Detect which cell encompasses the target text, then output its (X, Y) center coordinate. 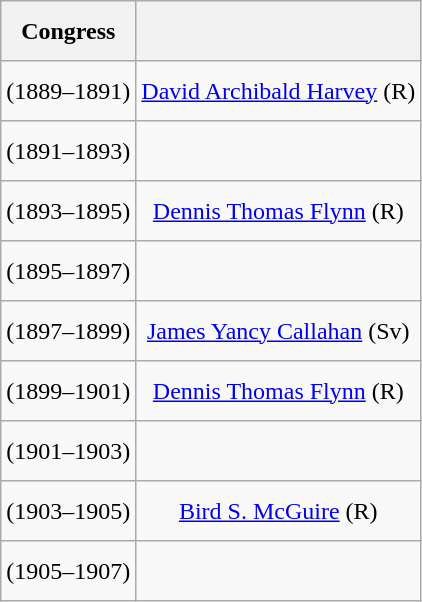
(1893–1895) (68, 211)
(1889–1891) (68, 91)
(1895–1897) (68, 271)
(1891–1893) (68, 151)
(1903–1905) (68, 511)
David Archibald Harvey (R) (278, 91)
(1901–1903) (68, 451)
(1897–1899) (68, 331)
Congress (68, 31)
(1905–1907) (68, 571)
James Yancy Callahan (Sv) (278, 331)
Bird S. McGuire (R) (278, 511)
(1899–1901) (68, 391)
